Output the [X, Y] coordinate of the center of the cell containing the given text.  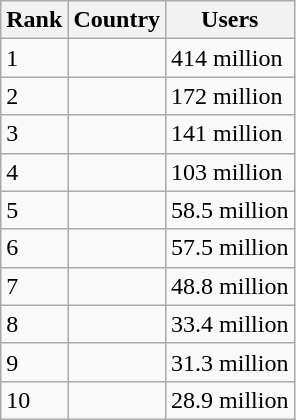
31.3 million [230, 362]
28.9 million [230, 400]
4 [34, 172]
57.5 million [230, 248]
141 million [230, 134]
Country [117, 20]
Rank [34, 20]
172 million [230, 96]
Users [230, 20]
48.8 million [230, 286]
33.4 million [230, 324]
58.5 million [230, 210]
1 [34, 58]
103 million [230, 172]
10 [34, 400]
7 [34, 286]
414 million [230, 58]
2 [34, 96]
9 [34, 362]
8 [34, 324]
6 [34, 248]
3 [34, 134]
5 [34, 210]
